Identify which cell holds the provided text, then report its [X, Y] central coordinate. 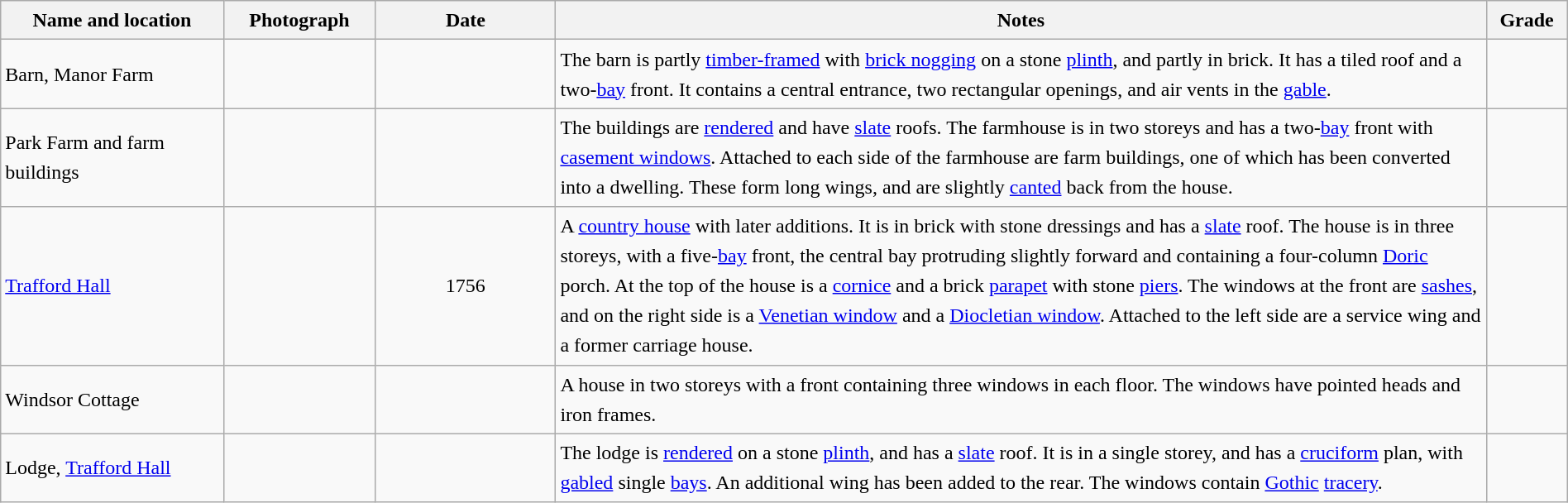
Grade [1527, 20]
Notes [1021, 20]
Lodge, Trafford Hall [112, 468]
Trafford Hall [112, 286]
Barn, Manor Farm [112, 74]
Windsor Cottage [112, 399]
Photograph [299, 20]
Name and location [112, 20]
A house in two storeys with a front containing three windows in each floor. The windows have pointed heads and iron frames. [1021, 399]
Park Farm and farm buildings [112, 157]
1756 [466, 286]
Date [466, 20]
